Output the (x, y) coordinate of the center of the cell containing the given text.  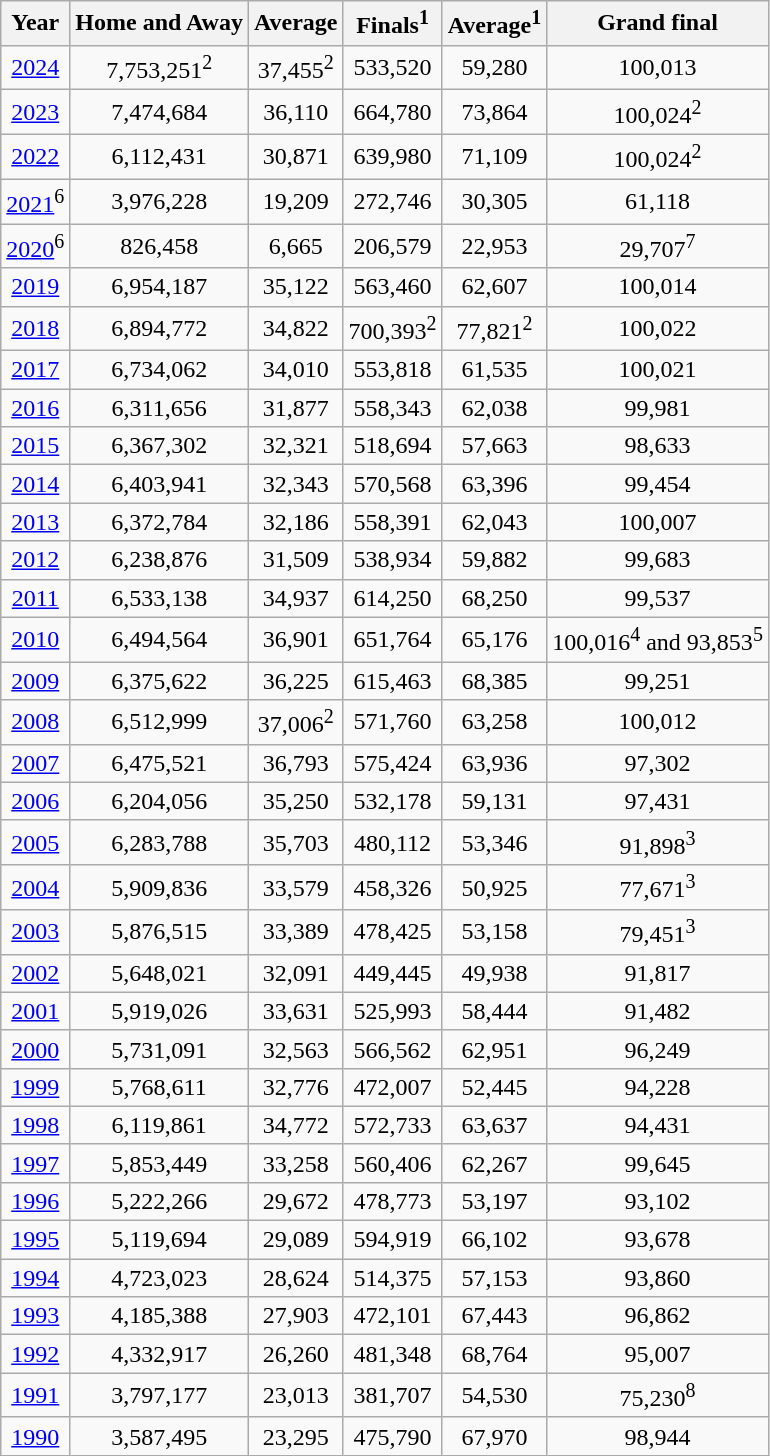
2014 (36, 484)
7,753,2512 (160, 68)
71,109 (494, 156)
2004 (36, 888)
26,260 (296, 1354)
664,780 (392, 112)
571,760 (392, 722)
100,012 (658, 722)
100,022 (658, 328)
22,953 (494, 246)
5,919,026 (160, 1011)
6,119,861 (160, 1125)
100,007 (658, 522)
6,734,062 (160, 370)
67,970 (494, 1436)
553,818 (392, 370)
2001 (36, 1011)
32,186 (296, 522)
1994 (36, 1278)
100,014 (658, 287)
2024 (36, 68)
2007 (36, 763)
53,197 (494, 1201)
77,8212 (494, 328)
5,119,694 (160, 1240)
36,901 (296, 640)
1997 (36, 1163)
2016 (36, 408)
68,764 (494, 1354)
23,013 (296, 1396)
33,389 (296, 932)
2017 (36, 370)
96,862 (658, 1316)
97,302 (658, 763)
Year (36, 24)
34,010 (296, 370)
5,853,449 (160, 1163)
29,672 (296, 1201)
1990 (36, 1436)
33,258 (296, 1163)
533,520 (392, 68)
2022 (36, 156)
639,980 (392, 156)
472,007 (392, 1087)
30,871 (296, 156)
6,367,302 (160, 446)
94,228 (658, 1087)
62,951 (494, 1049)
6,512,999 (160, 722)
32,343 (296, 484)
570,568 (392, 484)
2012 (36, 560)
472,101 (392, 1316)
6,475,521 (160, 763)
514,375 (392, 1278)
2006 (36, 801)
3,797,177 (160, 1396)
449,445 (392, 973)
53,158 (494, 932)
77,6713 (658, 888)
20206 (36, 246)
3,587,495 (160, 1436)
1991 (36, 1396)
4,723,023 (160, 1278)
23,295 (296, 1436)
65,176 (494, 640)
93,860 (658, 1278)
1993 (36, 1316)
458,326 (392, 888)
1996 (36, 1201)
99,645 (658, 1163)
Home and Away (160, 24)
5,222,266 (160, 1201)
6,533,138 (160, 598)
2019 (36, 287)
34,822 (296, 328)
2008 (36, 722)
57,153 (494, 1278)
59,882 (494, 560)
93,678 (658, 1240)
91,8983 (658, 842)
2005 (36, 842)
6,372,784 (160, 522)
2002 (36, 973)
35,703 (296, 842)
62,043 (494, 522)
575,424 (392, 763)
30,305 (494, 202)
4,332,917 (160, 1354)
63,258 (494, 722)
7,474,684 (160, 112)
49,938 (494, 973)
100,0164 and 93,8535 (658, 640)
1998 (36, 1125)
2015 (36, 446)
560,406 (392, 1163)
32,776 (296, 1087)
35,122 (296, 287)
6,375,622 (160, 681)
2000 (36, 1049)
6,311,656 (160, 408)
Finals1 (392, 24)
Grand final (658, 24)
20216 (36, 202)
37,0062 (296, 722)
478,773 (392, 1201)
52,445 (494, 1087)
2009 (36, 681)
95,007 (658, 1354)
36,110 (296, 112)
59,280 (494, 68)
32,563 (296, 1049)
91,482 (658, 1011)
100,013 (658, 68)
Average (296, 24)
1995 (36, 1240)
94,431 (658, 1125)
614,250 (392, 598)
475,790 (392, 1436)
480,112 (392, 842)
4,185,388 (160, 1316)
6,894,772 (160, 328)
6,238,876 (160, 560)
91,817 (658, 973)
5,648,021 (160, 973)
563,460 (392, 287)
1992 (36, 1354)
29,7077 (658, 246)
651,764 (392, 640)
272,746 (392, 202)
6,954,187 (160, 287)
6,494,564 (160, 640)
558,391 (392, 522)
62,267 (494, 1163)
538,934 (392, 560)
97,431 (658, 801)
32,321 (296, 446)
478,425 (392, 932)
594,919 (392, 1240)
Average1 (494, 24)
99,981 (658, 408)
19,209 (296, 202)
73,864 (494, 112)
99,251 (658, 681)
79,4513 (658, 932)
615,463 (392, 681)
99,683 (658, 560)
381,707 (392, 1396)
100,021 (658, 370)
99,537 (658, 598)
566,562 (392, 1049)
99,454 (658, 484)
36,793 (296, 763)
2010 (36, 640)
59,131 (494, 801)
525,993 (392, 1011)
67,443 (494, 1316)
518,694 (392, 446)
53,346 (494, 842)
826,458 (160, 246)
33,579 (296, 888)
206,579 (392, 246)
3,976,228 (160, 202)
572,733 (392, 1125)
2023 (36, 112)
35,250 (296, 801)
2003 (36, 932)
75,2308 (658, 1396)
2013 (36, 522)
62,038 (494, 408)
61,118 (658, 202)
2018 (36, 328)
29,089 (296, 1240)
98,633 (658, 446)
558,343 (392, 408)
31,509 (296, 560)
6,665 (296, 246)
37,4552 (296, 68)
98,944 (658, 1436)
5,768,611 (160, 1087)
6,112,431 (160, 156)
532,178 (392, 801)
5,731,091 (160, 1049)
61,535 (494, 370)
50,925 (494, 888)
57,663 (494, 446)
93,102 (658, 1201)
62,607 (494, 287)
34,772 (296, 1125)
54,530 (494, 1396)
32,091 (296, 973)
58,444 (494, 1011)
481,348 (392, 1354)
68,385 (494, 681)
66,102 (494, 1240)
31,877 (296, 408)
6,204,056 (160, 801)
700,3932 (392, 328)
68,250 (494, 598)
2011 (36, 598)
27,903 (296, 1316)
6,403,941 (160, 484)
5,909,836 (160, 888)
63,936 (494, 763)
6,283,788 (160, 842)
5,876,515 (160, 932)
33,631 (296, 1011)
28,624 (296, 1278)
63,637 (494, 1125)
1999 (36, 1087)
63,396 (494, 484)
34,937 (296, 598)
96,249 (658, 1049)
36,225 (296, 681)
